Determine the [X, Y] coordinate at the center of the cell enclosing the given text.  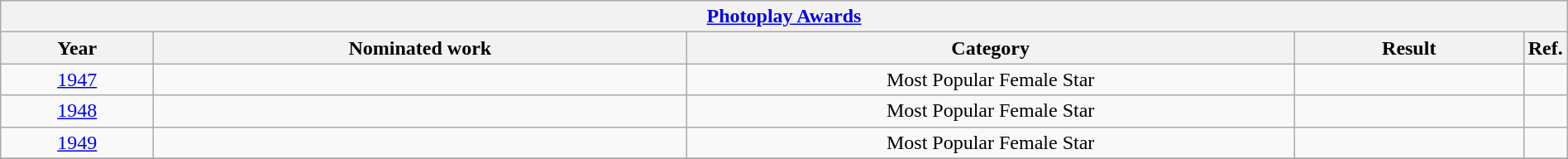
Ref. [1545, 48]
1948 [78, 111]
Category [991, 48]
Result [1409, 48]
1947 [78, 79]
Photoplay Awards [784, 17]
1949 [78, 142]
Year [78, 48]
Nominated work [420, 48]
